Output the [x, y] coordinate of the center of the cell containing the given text.  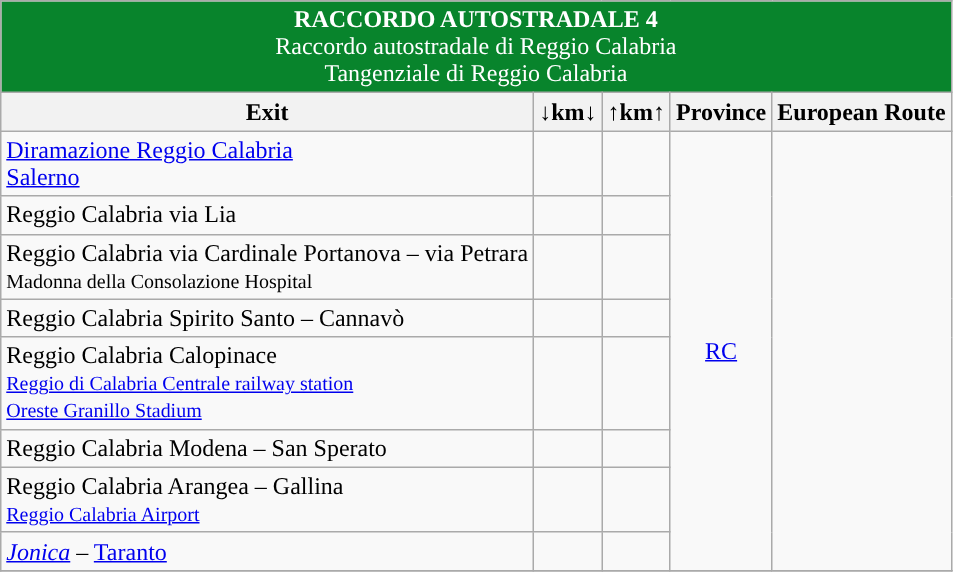
Reggio Calabria Calopinace Reggio di Calabria Centrale railway station Oreste Granillo Stadium [268, 383]
Jonica – Taranto [268, 551]
Reggio Calabria Spirito Santo – Cannavò [268, 318]
↑km↑ [636, 112]
RC [720, 351]
↓km↓ [568, 112]
European Route [862, 112]
Reggio Calabria Arangea – Gallina Reggio Calabria Airport [268, 500]
Reggio Calabria Modena – San Sperato [268, 448]
Diramazione Reggio Calabria Salerno [268, 164]
Reggio Calabria via Lia [268, 215]
Province [720, 112]
RACCORDO AUTOSTRADALE 4Raccordo autostradale di Reggio CalabriaTangenziale di Reggio Calabria [476, 47]
Reggio Calabria via Cardinale Portanova – via Petrara Madonna della Consolazione Hospital [268, 266]
Exit [268, 112]
